Determine the [x, y] coordinate at the center of the cell enclosing the given text.  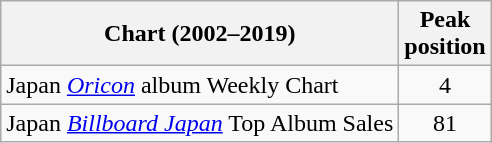
81 [445, 123]
Japan Billboard Japan Top Album Sales [200, 123]
Peakposition [445, 34]
Chart (2002–2019) [200, 34]
4 [445, 85]
Japan Oricon album Weekly Chart [200, 85]
